Search for the cell housing the specified text and yield its [x, y] center coordinate. 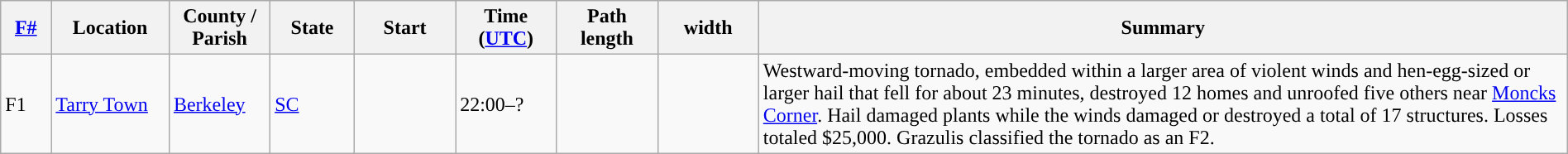
width [708, 28]
County / Parish [219, 28]
Start [404, 28]
Summary [1163, 28]
Time (UTC) [506, 28]
State [313, 28]
Tarry Town [111, 104]
22:00–? [506, 104]
F# [26, 28]
SC [313, 104]
Path length [607, 28]
Location [111, 28]
Berkeley [219, 104]
F1 [26, 104]
